Pinpoint the cell where the given text exists, returning its [X, Y] midpoint coordinate. 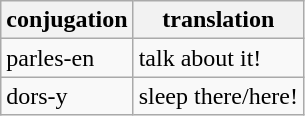
conjugation [67, 20]
talk about it! [218, 58]
parles-en [67, 58]
sleep there/here! [218, 96]
translation [218, 20]
dors-y [67, 96]
